Provide the [x, y] coordinate of the cell's center where the given text is located.  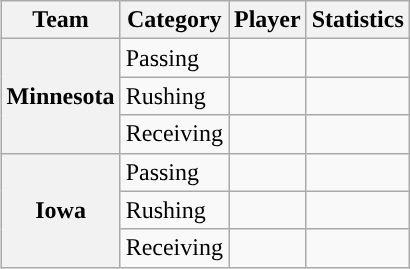
Statistics [358, 20]
Iowa [60, 210]
Team [60, 20]
Minnesota [60, 96]
Player [267, 20]
Category [174, 20]
